Locate the cell with the specified text and output its [X, Y] center coordinate. 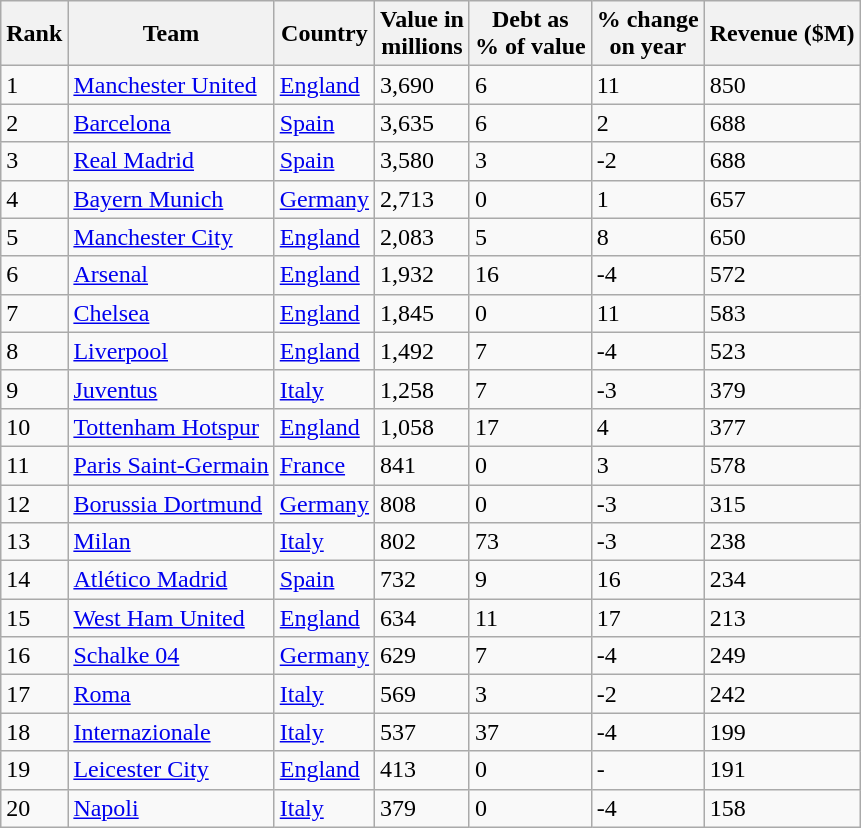
2,713 [422, 199]
242 [782, 694]
14 [34, 580]
634 [422, 618]
650 [782, 237]
3,690 [422, 85]
841 [422, 465]
37 [530, 732]
Paris Saint-Germain [171, 465]
Arsenal [171, 275]
578 [782, 465]
13 [34, 542]
1,258 [422, 389]
Revenue ($M) [782, 34]
808 [422, 503]
Internazionale [171, 732]
583 [782, 313]
Roma [171, 694]
523 [782, 351]
Chelsea [171, 313]
249 [782, 656]
- [648, 770]
19 [34, 770]
15 [34, 618]
1,058 [422, 427]
Borussia Dortmund [171, 503]
Barcelona [171, 123]
413 [422, 770]
1,492 [422, 351]
802 [422, 542]
West Ham United [171, 618]
Manchester United [171, 85]
3,635 [422, 123]
France [324, 465]
Real Madrid [171, 161]
657 [782, 199]
Milan [171, 542]
377 [782, 427]
Leicester City [171, 770]
191 [782, 770]
12 [34, 503]
Team [171, 34]
238 [782, 542]
Napoli [171, 808]
Atlético Madrid [171, 580]
Debt as% of value [530, 34]
572 [782, 275]
1,845 [422, 313]
Manchester City [171, 237]
732 [422, 580]
73 [530, 542]
3,580 [422, 161]
569 [422, 694]
1,932 [422, 275]
158 [782, 808]
234 [782, 580]
Bayern Munich [171, 199]
% changeon year [648, 34]
315 [782, 503]
Rank [34, 34]
199 [782, 732]
Schalke 04 [171, 656]
20 [34, 808]
Juventus [171, 389]
629 [422, 656]
10 [34, 427]
850 [782, 85]
Tottenham Hotspur [171, 427]
18 [34, 732]
2,083 [422, 237]
Value inmillions [422, 34]
213 [782, 618]
537 [422, 732]
Country [324, 34]
Liverpool [171, 351]
